Capture the cell that displays the provided text and extract its [x, y] central coordinate. 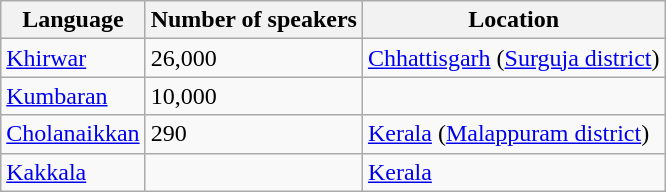
10,000 [254, 96]
26,000 [254, 58]
290 [254, 134]
Khirwar [73, 58]
Cholanaikkan [73, 134]
Kakkala [73, 172]
Kerala (Malappuram district) [514, 134]
Location [514, 20]
Chhattisgarh (Surguja district) [514, 58]
Number of speakers [254, 20]
Language [73, 20]
Kerala [514, 172]
Kumbaran [73, 96]
